Determine the [X, Y] coordinate at the center of the cell enclosing the given text.  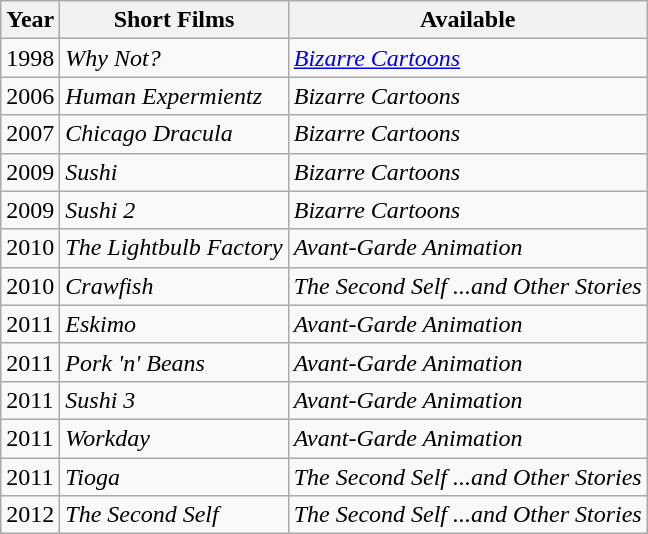
Why Not? [174, 58]
2012 [30, 515]
Human Expermientz [174, 96]
Chicago Dracula [174, 134]
Sushi [174, 172]
Sushi 2 [174, 210]
Short Films [174, 20]
The Second Self [174, 515]
Sushi 3 [174, 400]
The Lightbulb Factory [174, 248]
Available [468, 20]
2007 [30, 134]
2006 [30, 96]
Eskimo [174, 324]
Workday [174, 438]
Pork 'n' Beans [174, 362]
1998 [30, 58]
Tioga [174, 477]
Crawfish [174, 286]
Year [30, 20]
